Extract the (X, Y) coordinate from the center of the cell holding the provided text.  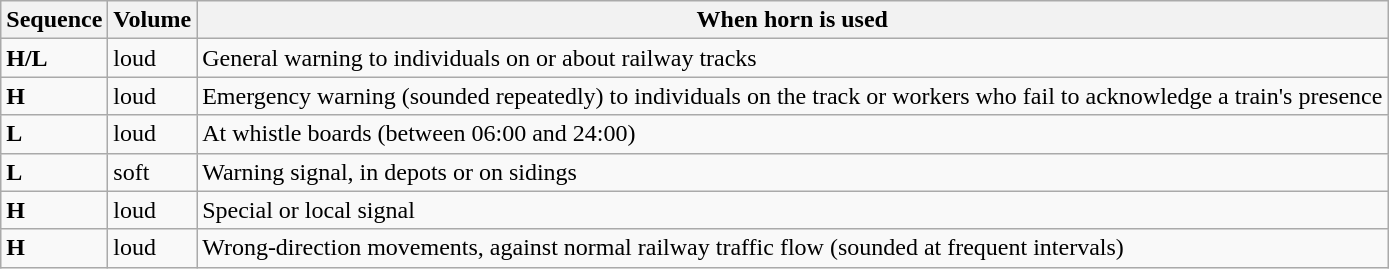
Special or local signal (792, 210)
Wrong-direction movements, against normal railway traffic flow (sounded at frequent intervals) (792, 248)
When horn is used (792, 20)
H/L (54, 58)
General warning to individuals on or about railway tracks (792, 58)
soft (152, 172)
Sequence (54, 20)
At whistle boards (between 06:00 and 24:00) (792, 134)
Emergency warning (sounded repeatedly) to individuals on the track or workers who fail to acknowledge a train's presence (792, 96)
Volume (152, 20)
Warning signal, in depots or on sidings (792, 172)
